Find where the given text appears and provide that cell's center as (x, y) coordinate. 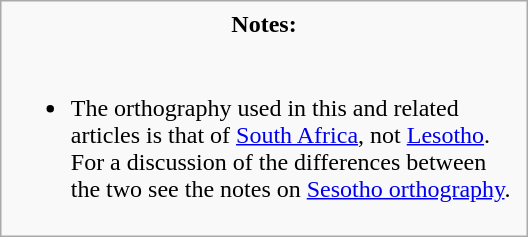
Notes: (264, 24)
